From the cell containing the given text, extract its center point as [X, Y] coordinate. 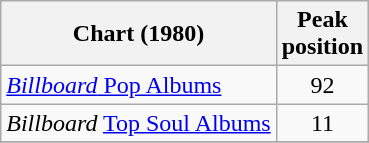
92 [322, 85]
Chart (1980) [138, 34]
Billboard Pop Albums [138, 85]
Billboard Top Soul Albums [138, 123]
Peakposition [322, 34]
11 [322, 123]
